Pinpoint the cell where the given text exists, returning its [x, y] midpoint coordinate. 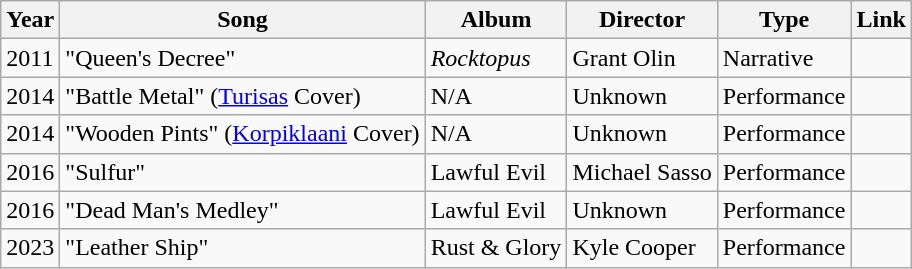
Type [784, 20]
Rocktopus [496, 58]
Director [642, 20]
Kyle Cooper [642, 248]
"Battle Metal" (Turisas Cover) [242, 96]
"Wooden Pints" (Korpiklaani Cover) [242, 134]
Song [242, 20]
Year [30, 20]
Album [496, 20]
Grant Olin [642, 58]
2023 [30, 248]
2011 [30, 58]
Link [881, 20]
"Queen's Decree" [242, 58]
Narrative [784, 58]
"Leather Ship" [242, 248]
Rust & Glory [496, 248]
"Dead Man's Medley" [242, 210]
"Sulfur" [242, 172]
Michael Sasso [642, 172]
